Extract the [X, Y] coordinate from the center of the cell holding the provided text.  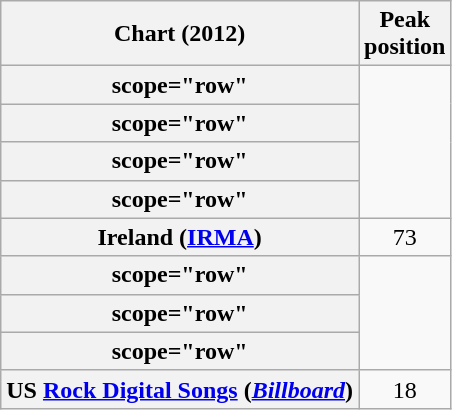
Ireland (IRMA) [180, 237]
US Rock Digital Songs (Billboard) [180, 389]
73 [405, 237]
18 [405, 389]
Chart (2012) [180, 34]
Peakposition [405, 34]
